Identify which cell holds the provided text, then report its [X, Y] central coordinate. 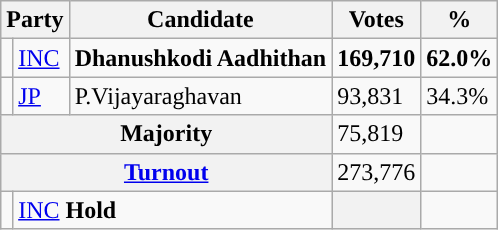
Party [35, 20]
% [460, 20]
93,831 [376, 96]
P.Vijayaraghavan [200, 96]
Candidate [200, 20]
Majority [166, 134]
INC [41, 58]
Votes [376, 20]
Dhanushkodi Aadhithan [200, 58]
INC Hold [172, 210]
34.3% [460, 96]
JP [41, 96]
169,710 [376, 58]
273,776 [376, 172]
Turnout [166, 172]
75,819 [376, 134]
62.0% [460, 58]
